Identify which cell holds the provided text, then report its [x, y] central coordinate. 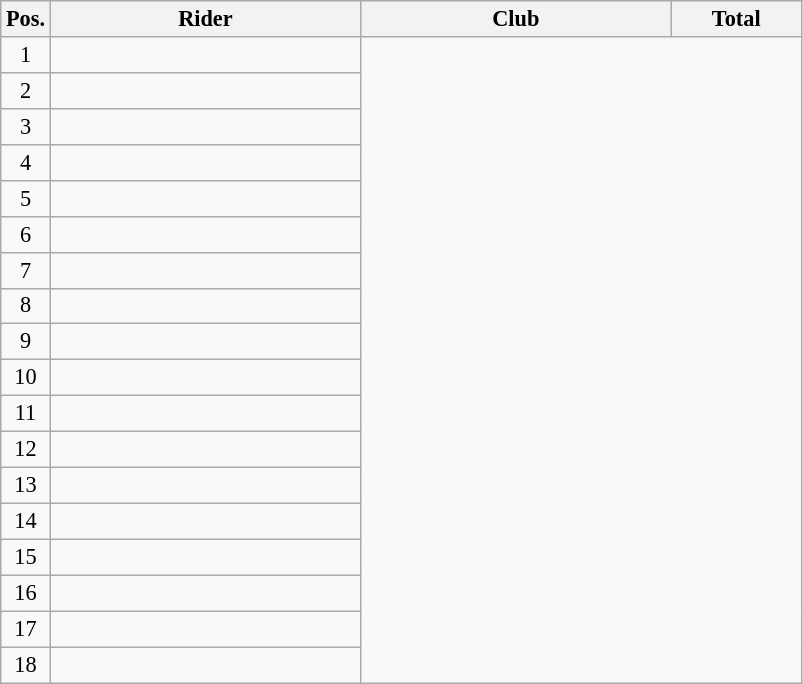
4 [26, 162]
Total [736, 19]
10 [26, 378]
5 [26, 198]
1 [26, 55]
Rider [205, 19]
17 [26, 629]
12 [26, 450]
14 [26, 521]
11 [26, 414]
18 [26, 665]
Club [516, 19]
13 [26, 485]
6 [26, 234]
16 [26, 593]
15 [26, 557]
Pos. [26, 19]
7 [26, 270]
3 [26, 126]
2 [26, 90]
9 [26, 342]
8 [26, 306]
